Find where the given text appears and provide that cell's center as [x, y] coordinate. 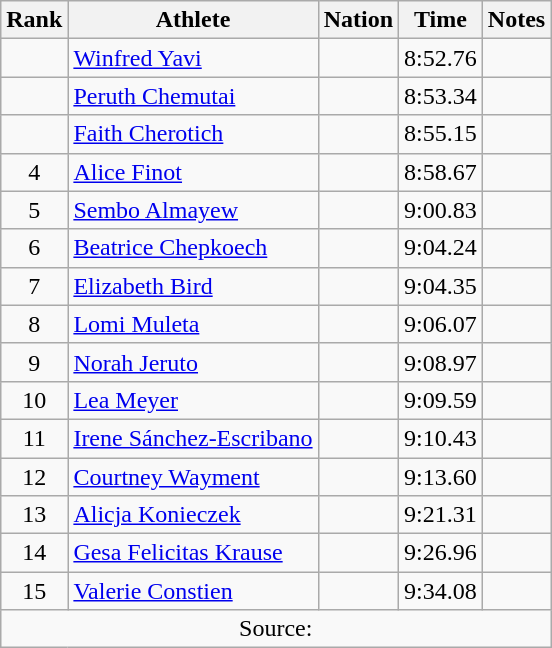
Beatrice Chepkoech [193, 248]
9:21.31 [441, 515]
5 [34, 210]
Athlete [193, 20]
Elizabeth Bird [193, 286]
Peruth Chemutai [193, 96]
9:10.43 [441, 438]
Time [441, 20]
14 [34, 553]
9:00.83 [441, 210]
9:08.97 [441, 362]
8:55.15 [441, 134]
Valerie Constien [193, 591]
9:26.96 [441, 553]
9:04.24 [441, 248]
Lea Meyer [193, 400]
9:34.08 [441, 591]
9:04.35 [441, 286]
Alicja Konieczek [193, 515]
9:13.60 [441, 477]
8:58.67 [441, 172]
Notes [516, 20]
Winfred Yavi [193, 58]
10 [34, 400]
8 [34, 324]
12 [34, 477]
Courtney Wayment [193, 477]
6 [34, 248]
Irene Sánchez-Escribano [193, 438]
8:52.76 [441, 58]
Norah Jeruto [193, 362]
13 [34, 515]
Lomi Muleta [193, 324]
9:09.59 [441, 400]
Faith Cherotich [193, 134]
4 [34, 172]
8:53.34 [441, 96]
9:06.07 [441, 324]
15 [34, 591]
11 [34, 438]
Gesa Felicitas Krause [193, 553]
9 [34, 362]
Source: [276, 629]
Nation [358, 20]
7 [34, 286]
Sembo Almayew [193, 210]
Rank [34, 20]
Alice Finot [193, 172]
